Return the (x, y) coordinate for the center point of the cell that contains the specified text.  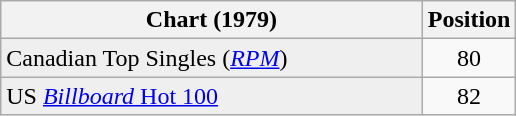
US Billboard Hot 100 (212, 96)
80 (469, 58)
Position (469, 20)
Canadian Top Singles (RPM) (212, 58)
Chart (1979) (212, 20)
82 (469, 96)
